Scan for the cell matching the given text and deliver its (x, y) coordinate at center. 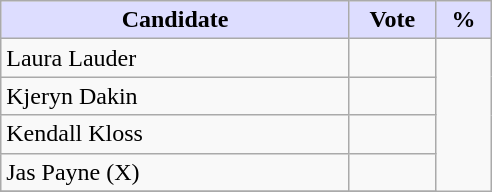
Kjeryn Dakin (176, 96)
Jas Payne (X) (176, 172)
Candidate (176, 20)
Kendall Kloss (176, 134)
Laura Lauder (176, 58)
% (463, 20)
Vote (392, 20)
